Search for the cell housing the specified text and yield its (X, Y) center coordinate. 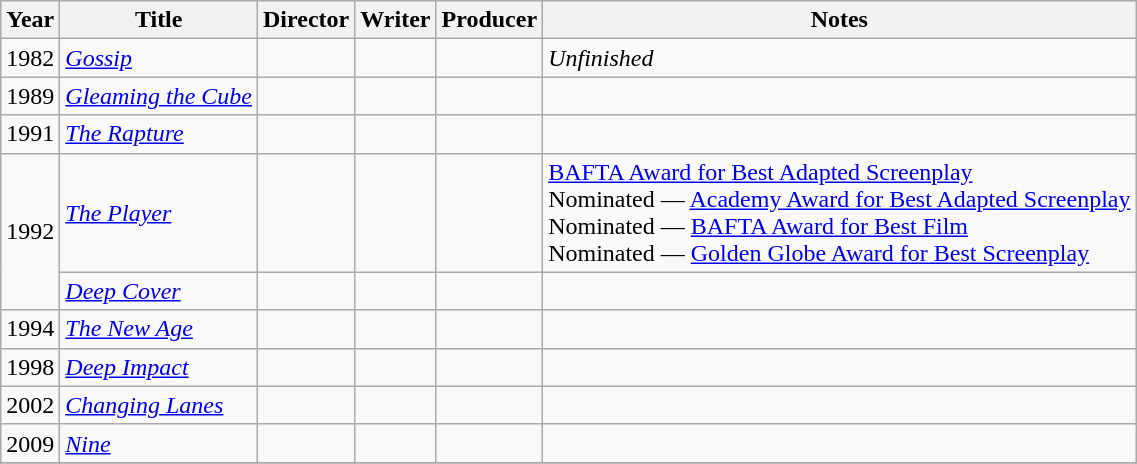
Unfinished (840, 58)
The Player (159, 212)
1989 (30, 96)
Director (306, 20)
Gossip (159, 58)
Deep Impact (159, 367)
Notes (840, 20)
Deep Cover (159, 291)
The Rapture (159, 134)
1994 (30, 329)
1982 (30, 58)
Writer (396, 20)
2009 (30, 443)
Nine (159, 443)
Changing Lanes (159, 405)
1992 (30, 232)
The New Age (159, 329)
2002 (30, 405)
Year (30, 20)
1998 (30, 367)
Gleaming the Cube (159, 96)
1991 (30, 134)
Producer (490, 20)
Title (159, 20)
